Find where the given text appears and provide that cell's center as [x, y] coordinate. 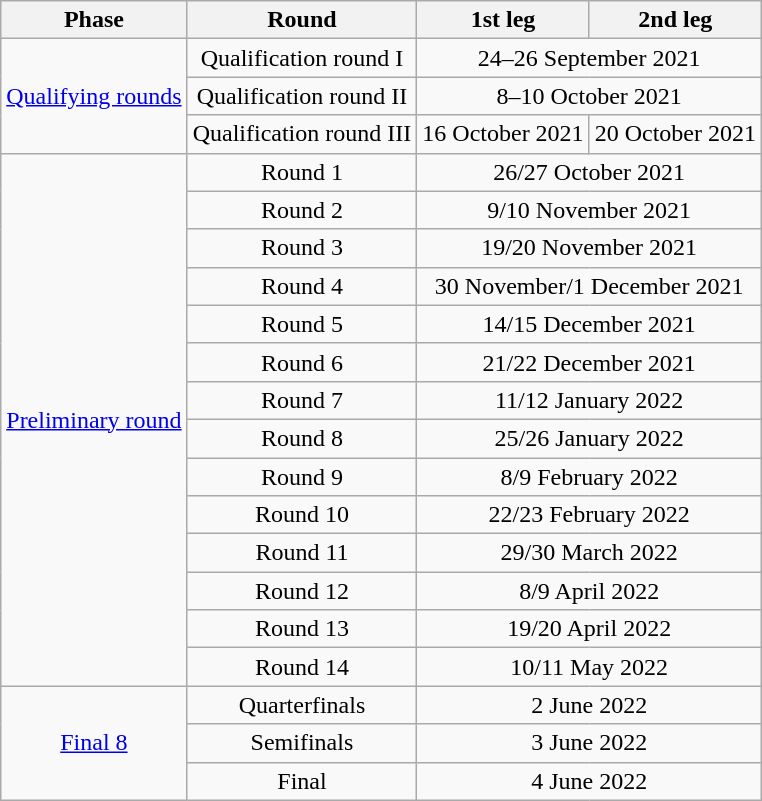
25/26 January 2022 [590, 438]
Round 8 [302, 438]
Round 1 [302, 172]
4 June 2022 [590, 781]
16 October 2021 [503, 134]
22/23 February 2022 [590, 515]
Final [302, 781]
19/20 April 2022 [590, 629]
21/22 December 2021 [590, 362]
14/15 December 2021 [590, 324]
Quarterfinals [302, 705]
Round 4 [302, 286]
Round 11 [302, 553]
Round 2 [302, 210]
9/10 November 2021 [590, 210]
2nd leg [675, 20]
Final 8 [94, 743]
Preliminary round [94, 420]
24–26 September 2021 [590, 58]
Round 9 [302, 477]
Round 3 [302, 248]
Round 14 [302, 667]
Round 6 [302, 362]
Round 5 [302, 324]
20 October 2021 [675, 134]
Qualifying rounds [94, 96]
Round 7 [302, 400]
3 June 2022 [590, 743]
Round [302, 20]
Phase [94, 20]
8–10 October 2021 [590, 96]
Qualification round I [302, 58]
19/20 November 2021 [590, 248]
8/9 February 2022 [590, 477]
Round 12 [302, 591]
Round 10 [302, 515]
26/27 October 2021 [590, 172]
11/12 January 2022 [590, 400]
1st leg [503, 20]
29/30 March 2022 [590, 553]
10/11 May 2022 [590, 667]
Qualification round II [302, 96]
Qualification round III [302, 134]
Semifinals [302, 743]
Round 13 [302, 629]
2 June 2022 [590, 705]
30 November/1 December 2021 [590, 286]
8/9 April 2022 [590, 591]
